Pinpoint the cell where the given text exists, returning its (X, Y) midpoint coordinate. 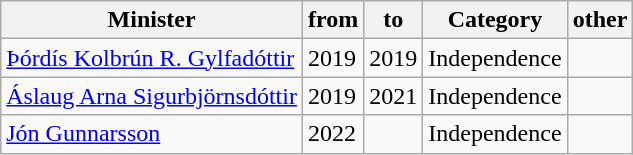
Áslaug Arna Sigurbjörnsdóttir (152, 96)
Þórdís Kolbrún R. Gylfadóttir (152, 58)
2021 (394, 96)
other (600, 20)
Jón Gunnarsson (152, 134)
to (394, 20)
from (332, 20)
Category (495, 20)
2022 (332, 134)
Minister (152, 20)
